For the text-containing cell, return its midpoint in [X, Y] coordinate format. 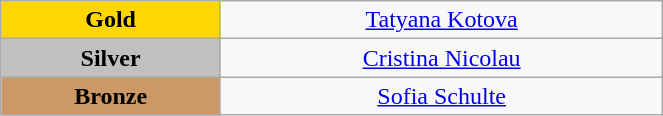
Cristina Nicolau [441, 58]
Silver [111, 58]
Bronze [111, 96]
Sofia Schulte [441, 96]
Gold [111, 20]
Tatyana Kotova [441, 20]
